For the text-containing cell, return its midpoint in [X, Y] coordinate format. 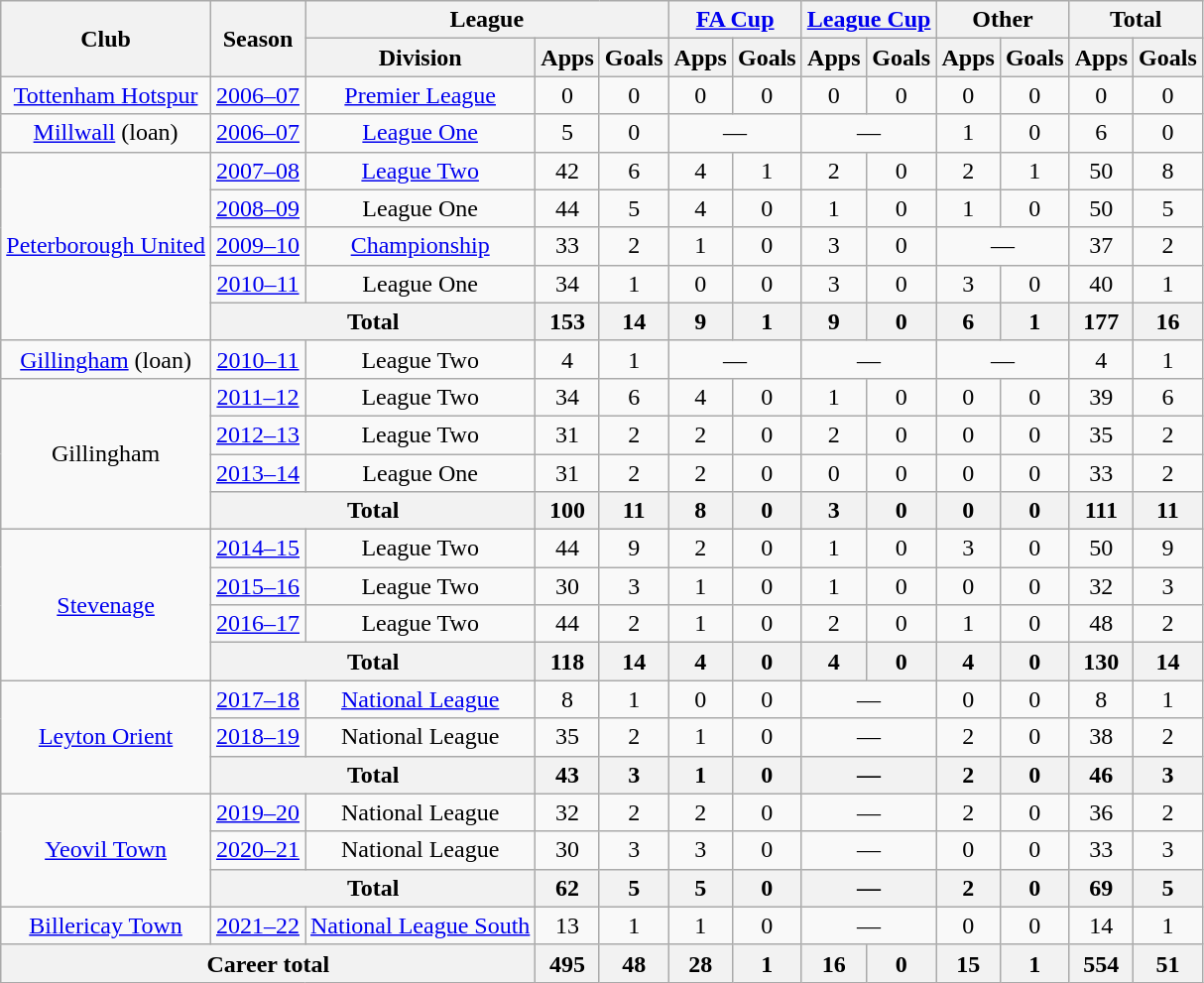
2013–14 [258, 473]
2007–08 [258, 171]
2021–22 [258, 925]
2009–10 [258, 246]
Division [421, 58]
2008–09 [258, 208]
FA Cup [735, 20]
2016–17 [258, 624]
Billericay Town [106, 925]
2014–15 [258, 549]
495 [567, 963]
Premier League [421, 95]
46 [1101, 775]
Club [106, 39]
2011–12 [258, 397]
Season [258, 39]
Tottenham Hotspur [106, 95]
Yeovil Town [106, 850]
42 [567, 171]
100 [567, 511]
League [488, 20]
Leyton Orient [106, 737]
130 [1101, 662]
2017–18 [258, 699]
Career total [268, 963]
National League South [421, 925]
111 [1101, 511]
Peterborough United [106, 246]
2015–16 [258, 586]
554 [1101, 963]
Championship [421, 246]
62 [567, 888]
51 [1168, 963]
28 [700, 963]
177 [1101, 321]
League Cup [869, 20]
13 [567, 925]
43 [567, 775]
2019–20 [258, 812]
15 [968, 963]
36 [1101, 812]
2012–13 [258, 434]
40 [1101, 284]
37 [1101, 246]
Gillingham [106, 453]
2020–21 [258, 850]
Other [1003, 20]
Millwall (loan) [106, 133]
69 [1101, 888]
Gillingham (loan) [106, 359]
38 [1101, 737]
39 [1101, 397]
118 [567, 662]
Stevenage [106, 605]
2018–19 [258, 737]
153 [567, 321]
